Output the [X, Y] coordinate of the center of the cell containing the given text.  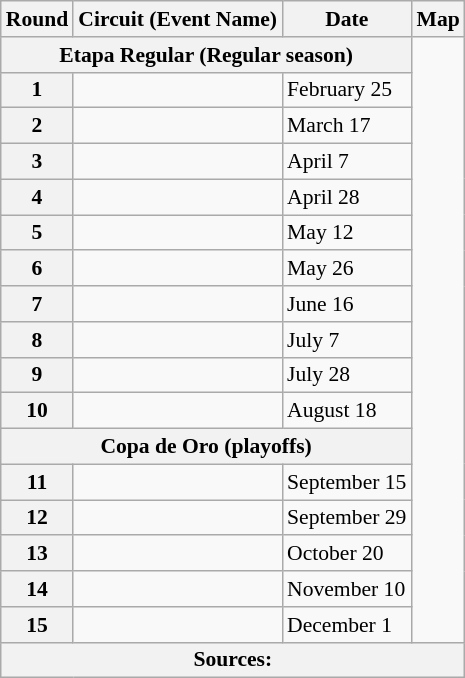
March 17 [346, 126]
5 [38, 233]
13 [38, 554]
12 [38, 518]
September 29 [346, 518]
3 [38, 162]
11 [38, 482]
November 10 [346, 589]
14 [38, 589]
Map [438, 19]
Copa de Oro (playoffs) [206, 447]
February 25 [346, 90]
Date [346, 19]
December 1 [346, 625]
Etapa Regular (Regular season) [206, 55]
May 26 [346, 269]
4 [38, 197]
October 20 [346, 554]
September 15 [346, 482]
8 [38, 340]
April 7 [346, 162]
10 [38, 411]
Round [38, 19]
9 [38, 375]
August 18 [346, 411]
Circuit (Event Name) [178, 19]
2 [38, 126]
July 28 [346, 375]
Sources: [233, 660]
July 7 [346, 340]
6 [38, 269]
June 16 [346, 304]
1 [38, 90]
May 12 [346, 233]
April 28 [346, 197]
7 [38, 304]
15 [38, 625]
